Extract the [x, y] coordinate from the center of the cell holding the provided text.  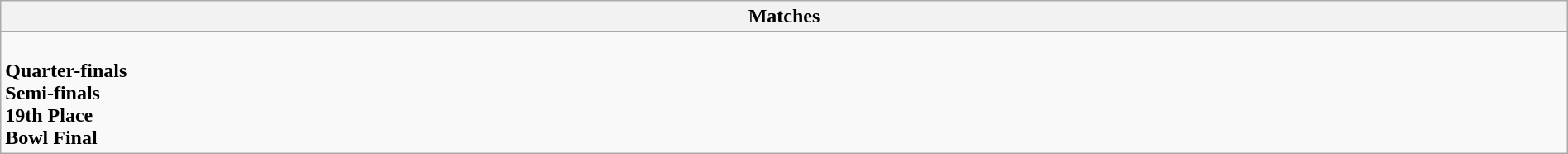
Matches [784, 17]
Quarter-finals Semi-finals 19th Place Bowl Final [784, 93]
